Locate the cell with the specified text and output its (x, y) center coordinate. 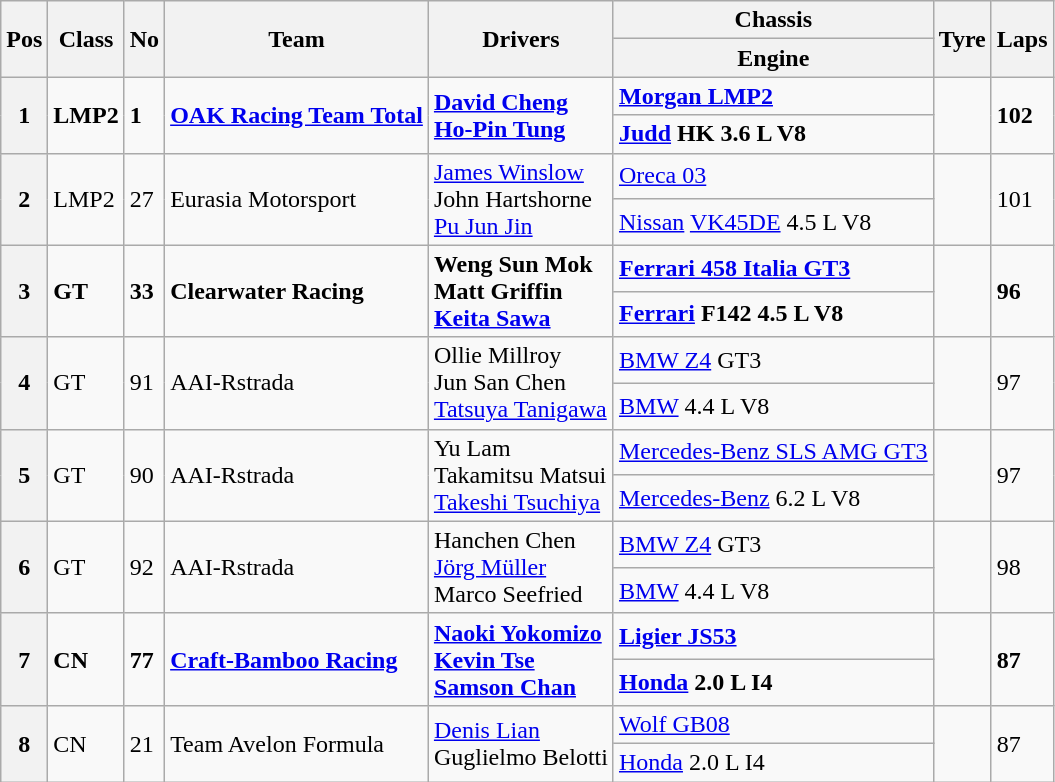
Eurasia Motorsport (297, 199)
Pos (24, 39)
Wolf GB08 (773, 724)
Nissan VK45DE 4.5 L V8 (773, 222)
5 (24, 475)
27 (144, 199)
Ollie Millroy Jun San Chen Tatsuya Tanigawa (520, 383)
Naoki Yokomizo Kevin Tse Samson Chan (520, 659)
91 (144, 383)
Hanchen Chen Jörg Müller Marco Seefried (520, 567)
102 (1022, 115)
OAK Racing Team Total (297, 115)
James Winslow John Hartshorne Pu Jun Jin (520, 199)
Drivers (520, 39)
Judd HK 3.6 L V8 (773, 134)
92 (144, 567)
90 (144, 475)
3 (24, 291)
Laps (1022, 39)
Clearwater Racing (297, 291)
96 (1022, 291)
Oreca 03 (773, 176)
Morgan LMP2 (773, 96)
Team Avelon Formula (297, 743)
Tyre (962, 39)
No (144, 39)
8 (24, 743)
2 (24, 199)
Ferrari 458 Italia GT3 (773, 268)
Chassis (773, 20)
33 (144, 291)
98 (1022, 567)
7 (24, 659)
Denis Lian Guglielmo Belotti (520, 743)
Weng Sun Mok Matt Griffin Keita Sawa (520, 291)
Yu Lam Takamitsu Matsui Takeshi Tsuchiya (520, 475)
David Cheng Ho-Pin Tung (520, 115)
Craft-Bamboo Racing (297, 659)
6 (24, 567)
Mercedes-Benz SLS AMG GT3 (773, 452)
4 (24, 383)
Ferrari F142 4.5 L V8 (773, 314)
Team (297, 39)
101 (1022, 199)
Engine (773, 58)
Class (86, 39)
77 (144, 659)
Ligier JS53 (773, 636)
Mercedes-Benz 6.2 L V8 (773, 498)
21 (144, 743)
